Detect which cell encompasses the target text, then output its [X, Y] center coordinate. 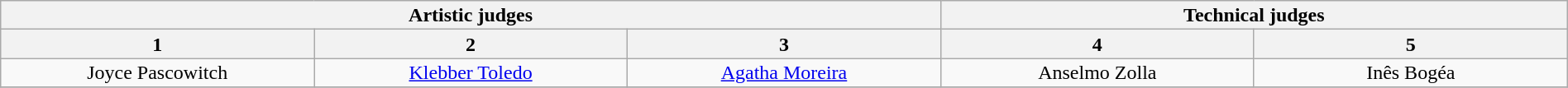
Technical judges [1254, 15]
Klebber Toledo [471, 72]
Joyce Pascowitch [157, 72]
5 [1411, 44]
Agatha Moreira [784, 72]
Anselmo Zolla [1097, 72]
1 [157, 44]
3 [784, 44]
Inês Bogéa [1411, 72]
2 [471, 44]
Artistic judges [471, 15]
4 [1097, 44]
